For the text-containing cell, return its midpoint in (X, Y) coordinate format. 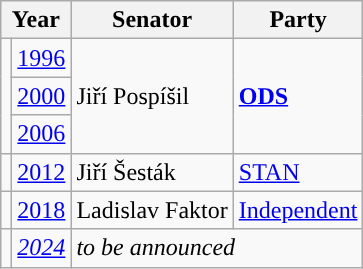
Year (36, 20)
1996 (42, 58)
Senator (152, 20)
STAN (298, 172)
2024 (42, 248)
Independent (298, 210)
2006 (42, 134)
to be announced (217, 248)
Jiří Pospíšil (152, 96)
2012 (42, 172)
Ladislav Faktor (152, 210)
Jiří Šesták (152, 172)
ODS (298, 96)
Party (298, 20)
2018 (42, 210)
2000 (42, 96)
